Return (X, Y) of the center of cell containing provided text 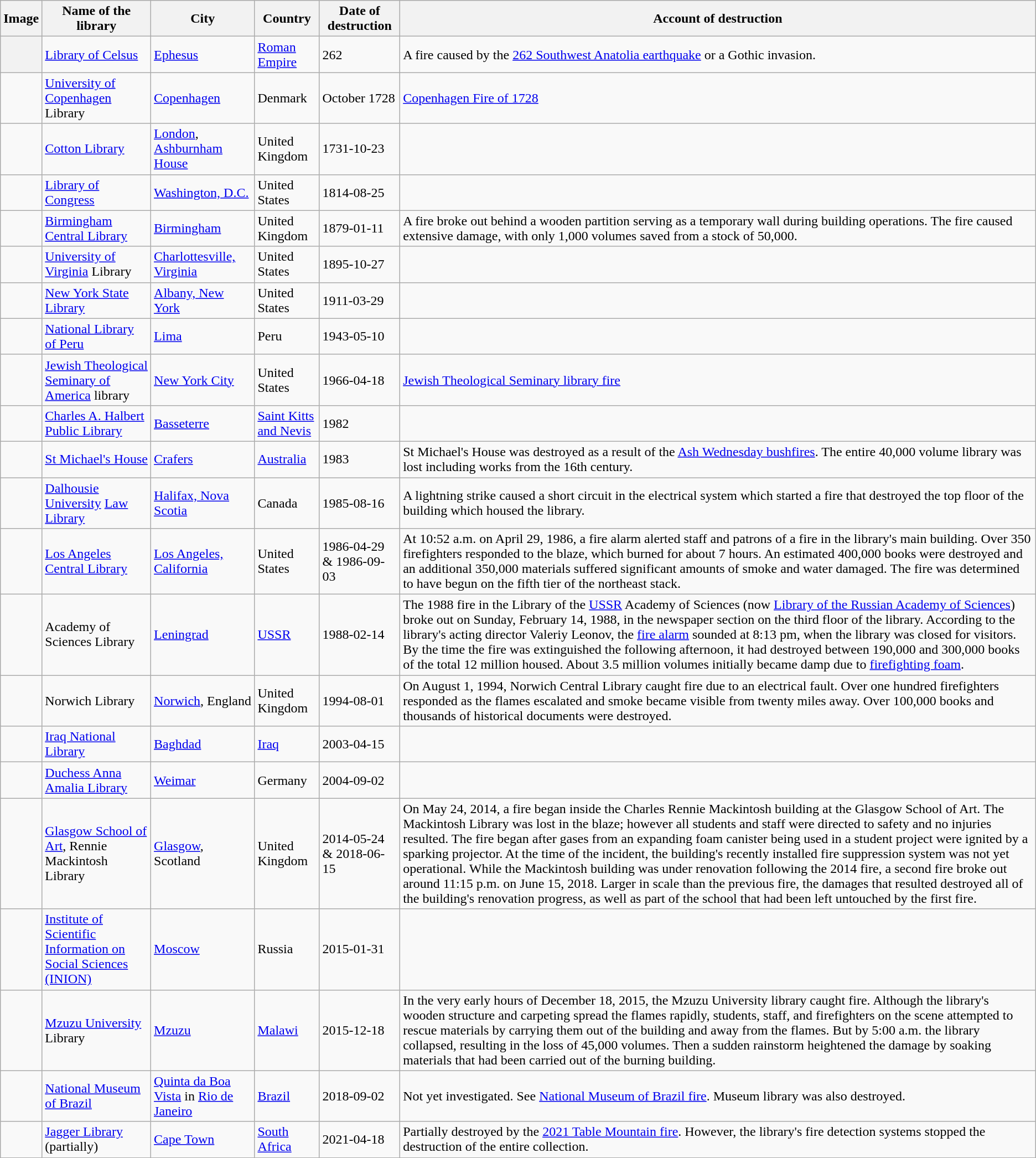
Norwich, England (203, 701)
Institute of Scientific Information on Social Sciences (INION) (96, 949)
Roman Empire (287, 54)
Russia (287, 949)
Cotton Library (96, 149)
2021-04-18 (360, 1139)
1731-10-23 (360, 149)
Account of destruction (718, 19)
Copenhagen Fire of 1728 (718, 98)
Moscow (203, 949)
Jagger Library (partially) (96, 1139)
Name of the library (96, 19)
Brazil (287, 1096)
Mzuzu (203, 1030)
1983 (360, 459)
Albany, New York (203, 300)
Country (287, 19)
Jewish Theological Seminary of America library (96, 380)
Library of Celsus (96, 54)
Glasgow School of Art, Rennie Mackintosh Library (96, 854)
Halifax, Nova Scotia (203, 503)
Malawi (287, 1030)
Mzuzu University Library (96, 1030)
Dalhousie University Law Library (96, 503)
South Africa (287, 1139)
1879-01-11 (360, 228)
National Library of Peru (96, 337)
Australia (287, 459)
Los Angeles, California (203, 561)
2015-01-31 (360, 949)
Academy of Sciences Library (96, 635)
Ephesus (203, 54)
1985-08-16 (360, 503)
1994-08-01 (360, 701)
Weimar (203, 780)
2003-04-15 (360, 744)
Basseterre (203, 423)
2004-09-02 (360, 780)
New York City (203, 380)
USSR (287, 635)
1895-10-27 (360, 265)
Washington, D.C. (203, 193)
October 1728 (360, 98)
1943-05-10 (360, 337)
Canada (287, 503)
262 (360, 54)
National Museum of Brazil (96, 1096)
Baghdad (203, 744)
Partially destroyed by the 2021 Table Mountain fire. However, the library's fire detection systems stopped the destruction of the entire collection. (718, 1139)
Los Angeles Central Library (96, 561)
Peru (287, 337)
Date of destruction (360, 19)
Leningrad (203, 635)
Glasgow, Scotland (203, 854)
A fire caused by the 262 Southwest Anatolia earthquake or a Gothic invasion. (718, 54)
1814-08-25 (360, 193)
Copenhagen (203, 98)
2015-12-18 (360, 1030)
Iraq (287, 744)
Quinta da Boa Vista in Rio de Janeiro (203, 1096)
Cape Town (203, 1139)
London, Ashburnham House (203, 149)
St Michael's House (96, 459)
Crafers (203, 459)
Saint Kitts and Nevis (287, 423)
Iraq National Library (96, 744)
Germany (287, 780)
University of Virginia Library (96, 265)
Library of Congress (96, 193)
University of Copenhagen Library (96, 98)
1911-03-29 (360, 300)
Birmingham Central Library (96, 228)
New York State Library (96, 300)
Jewish Theological Seminary library fire (718, 380)
Denmark (287, 98)
Norwich Library (96, 701)
1966-04-18 (360, 380)
Duchess Anna Amalia Library (96, 780)
Charlottesville, Virginia (203, 265)
1986-04-29 & 1986-09-03 (360, 561)
City (203, 19)
Not yet investigated. See National Museum of Brazil fire. Museum library was also destroyed. (718, 1096)
1982 (360, 423)
Birmingham (203, 228)
Lima (203, 337)
2014-05-24 & 2018-06-15 (360, 854)
Charles A. Halbert Public Library (96, 423)
2018-09-02 (360, 1096)
1988-02-14 (360, 635)
Image (21, 19)
